Extract the (x, y) coordinate from the center of the cell holding the provided text.  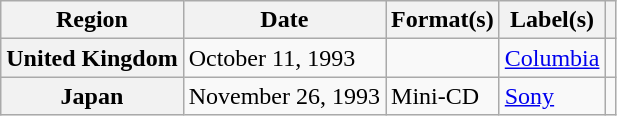
Format(s) (443, 20)
November 26, 1993 (284, 96)
Sony (552, 96)
United Kingdom (92, 58)
Label(s) (552, 20)
Columbia (552, 58)
Date (284, 20)
Region (92, 20)
October 11, 1993 (284, 58)
Mini-CD (443, 96)
Japan (92, 96)
